Detect which cell encompasses the target text, then output its [X, Y] center coordinate. 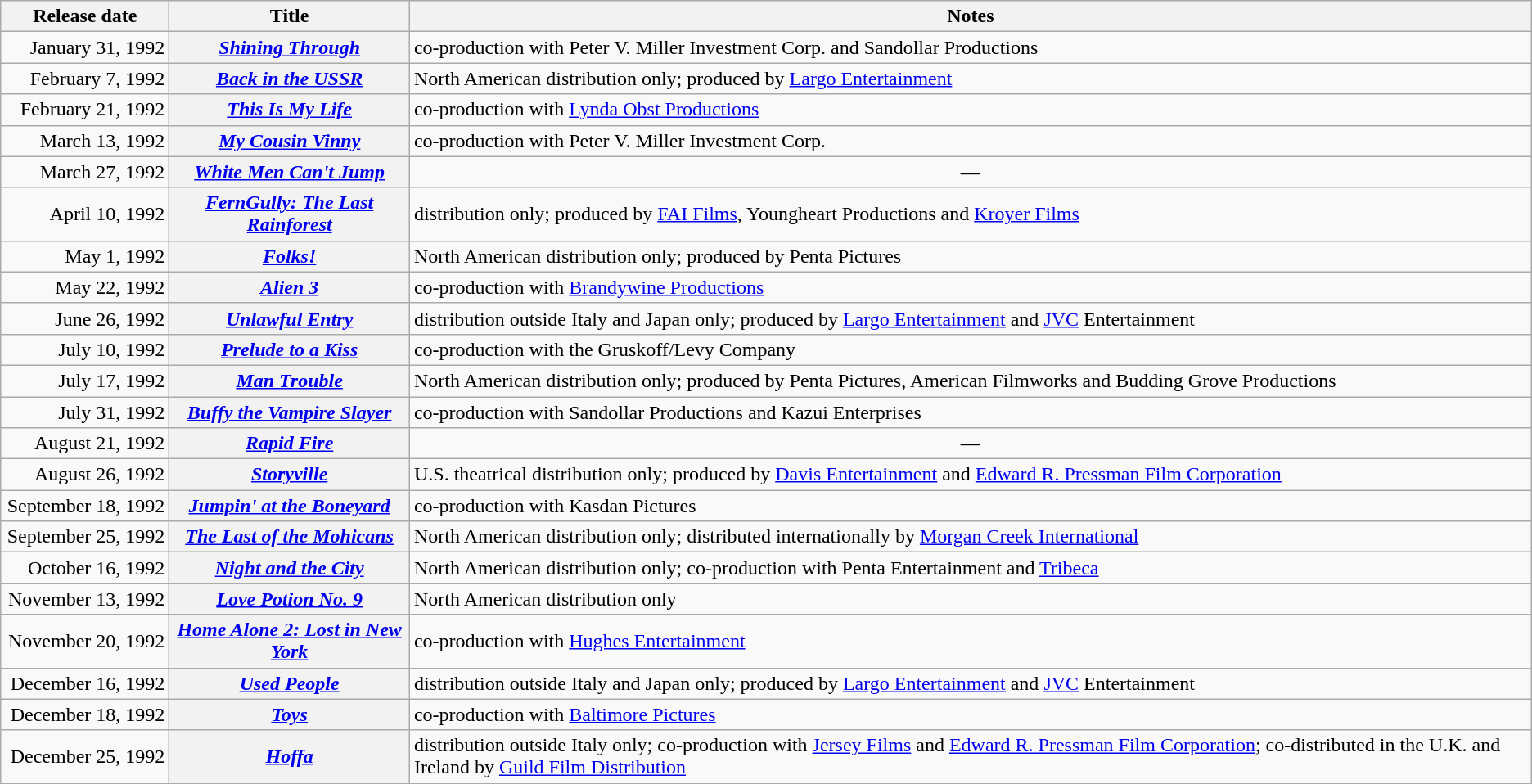
North American distribution only; produced by Penta Pictures [971, 256]
North American distribution only; produced by Penta Pictures, American Filmworks and Budding Grove Productions [971, 381]
My Cousin Vinny [290, 141]
August 21, 1992 [85, 444]
November 20, 1992 [85, 642]
North American distribution only; produced by Largo Entertainment [971, 79]
Notes [971, 16]
co-production with Peter V. Miller Investment Corp. [971, 141]
April 10, 1992 [85, 214]
Unlawful Entry [290, 318]
November 13, 1992 [85, 599]
North American distribution only; co-production with Penta Entertainment and Tribeca [971, 568]
Rapid Fire [290, 444]
Release date [85, 16]
co-production with Kasdan Pictures [971, 506]
Back in the USSR [290, 79]
co-production with Brandywine Productions [971, 287]
Used People [290, 683]
July 17, 1992 [85, 381]
May 1, 1992 [85, 256]
March 13, 1992 [85, 141]
co-production with the Gruskoff/Levy Company [971, 349]
The Last of the Mohicans [290, 537]
North American distribution only; distributed internationally by Morgan Creek International [971, 537]
May 22, 1992 [85, 287]
This Is My Life [290, 110]
August 26, 1992 [85, 475]
FernGully: The Last Rainforest [290, 214]
Storyville [290, 475]
distribution only; produced by FAI Films, Youngheart Productions and Kroyer Films [971, 214]
December 16, 1992 [85, 683]
July 10, 1992 [85, 349]
December 18, 1992 [85, 714]
Man Trouble [290, 381]
Folks! [290, 256]
February 21, 1992 [85, 110]
Night and the City [290, 568]
October 16, 1992 [85, 568]
co-production with Lynda Obst Productions [971, 110]
Toys [290, 714]
Hoffa [290, 756]
co-production with Hughes Entertainment [971, 642]
July 31, 1992 [85, 412]
Jumpin' at the Boneyard [290, 506]
December 25, 1992 [85, 756]
Alien 3 [290, 287]
co-production with Baltimore Pictures [971, 714]
March 27, 1992 [85, 172]
January 31, 1992 [85, 47]
Love Potion No. 9 [290, 599]
September 18, 1992 [85, 506]
North American distribution only [971, 599]
February 7, 1992 [85, 79]
June 26, 1992 [85, 318]
September 25, 1992 [85, 537]
co-production with Sandollar Productions and Kazui Enterprises [971, 412]
U.S. theatrical distribution only; produced by Davis Entertainment and Edward R. Pressman Film Corporation [971, 475]
Title [290, 16]
White Men Can't Jump [290, 172]
co-production with Peter V. Miller Investment Corp. and Sandollar Productions [971, 47]
Prelude to a Kiss [290, 349]
Buffy the Vampire Slayer [290, 412]
Shining Through [290, 47]
Home Alone 2: Lost in New York [290, 642]
